Find where the given text appears and provide that cell's center as (X, Y) coordinate. 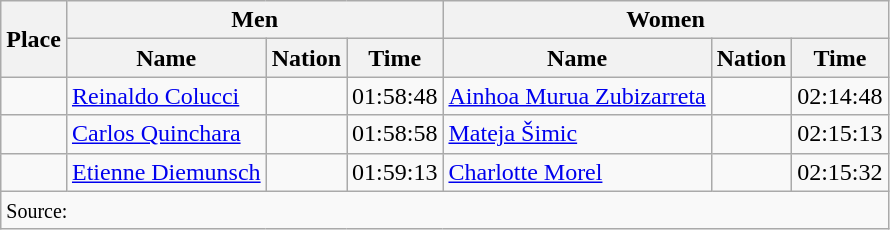
Ainhoa Murua Zubizarreta (577, 96)
01:59:13 (395, 172)
01:58:48 (395, 96)
02:15:32 (840, 172)
Mateja Šimic (577, 134)
Source: (444, 210)
Carlos Quinchara (166, 134)
01:58:58 (395, 134)
02:15:13 (840, 134)
Women (666, 20)
Place (34, 39)
Charlotte Morel (577, 172)
Men (254, 20)
Etienne Diemunsch (166, 172)
02:14:48 (840, 96)
Reinaldo Colucci (166, 96)
